Provide the [x, y] coordinate of the cell's center where the given text is located.  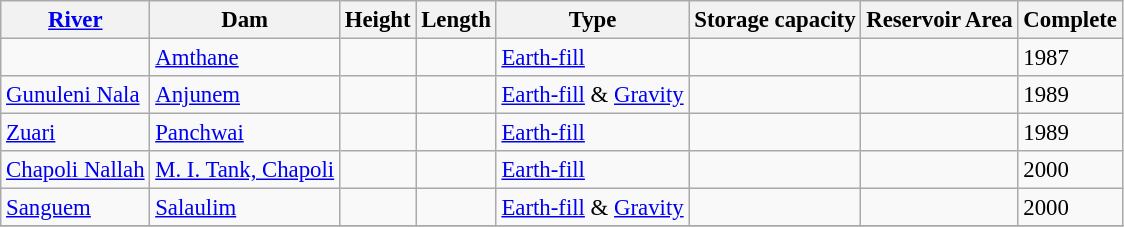
Chapoli Nallah [76, 170]
Type [592, 20]
Sanguem [76, 208]
Amthane [245, 58]
Gunuleni Nala [76, 95]
Salaulim [245, 208]
Zuari [76, 133]
Anjunem [245, 95]
Complete [1070, 20]
Length [456, 20]
Height [377, 20]
Storage capacity [775, 20]
M. I. Tank, Chapoli [245, 170]
Dam [245, 20]
Panchwai [245, 133]
Reservoir Area [940, 20]
River [76, 20]
1987 [1070, 58]
